From the cell containing the given text, extract its center point as [x, y] coordinate. 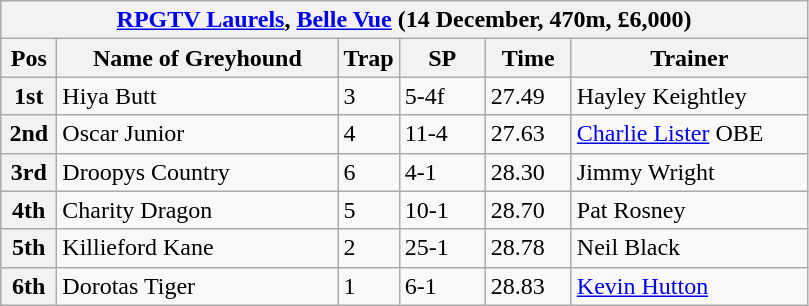
Name of Greyhound [198, 58]
6th [29, 286]
4-1 [442, 172]
Time [528, 58]
Pat Rosney [689, 210]
Charlie Lister OBE [689, 134]
1 [368, 286]
5-4f [442, 96]
Oscar Junior [198, 134]
3 [368, 96]
Killieford Kane [198, 248]
28.83 [528, 286]
2nd [29, 134]
1st [29, 96]
Neil Black [689, 248]
4th [29, 210]
27.49 [528, 96]
28.78 [528, 248]
3rd [29, 172]
28.30 [528, 172]
2 [368, 248]
Trainer [689, 58]
Hayley Keightley [689, 96]
SP [442, 58]
28.70 [528, 210]
Jimmy Wright [689, 172]
Kevin Hutton [689, 286]
Hiya Butt [198, 96]
Dorotas Tiger [198, 286]
Droopys Country [198, 172]
6-1 [442, 286]
4 [368, 134]
27.63 [528, 134]
Trap [368, 58]
6 [368, 172]
11-4 [442, 134]
5 [368, 210]
25-1 [442, 248]
5th [29, 248]
RPGTV Laurels, Belle Vue (14 December, 470m, £6,000) [404, 20]
Pos [29, 58]
Charity Dragon [198, 210]
10-1 [442, 210]
